Provide the [x, y] coordinate of the cell's center where the given text is located.  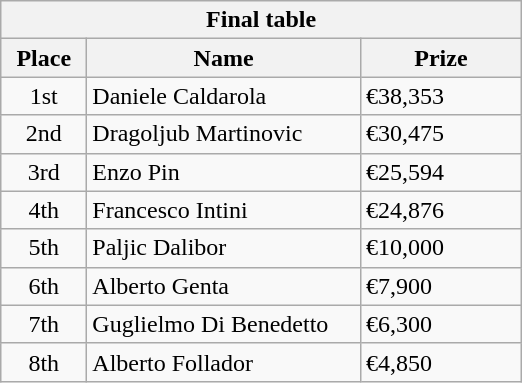
2nd [44, 134]
Paljic Dalibor [224, 248]
Alberto Follador [224, 362]
1st [44, 96]
€10,000 [440, 248]
6th [44, 286]
Place [44, 58]
€4,850 [440, 362]
Daniele Caldarola [224, 96]
8th [44, 362]
Enzo Pin [224, 172]
3rd [44, 172]
Final table [262, 20]
Name [224, 58]
€24,876 [440, 210]
Francesco Intini [224, 210]
€6,300 [440, 324]
4th [44, 210]
Guglielmo Di Benedetto [224, 324]
7th [44, 324]
€30,475 [440, 134]
Alberto Genta [224, 286]
€25,594 [440, 172]
€7,900 [440, 286]
Dragoljub Martinovic [224, 134]
€38,353 [440, 96]
5th [44, 248]
Prize [440, 58]
